Return [x, y] of the center of cell containing provided text 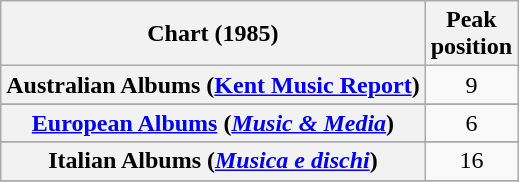
Chart (1985) [213, 34]
6 [471, 123]
Peakposition [471, 34]
Italian Albums (Musica e dischi) [213, 161]
Australian Albums (Kent Music Report) [213, 85]
16 [471, 161]
European Albums (Music & Media) [213, 123]
9 [471, 85]
